Return [X, Y] of the center of cell containing provided text 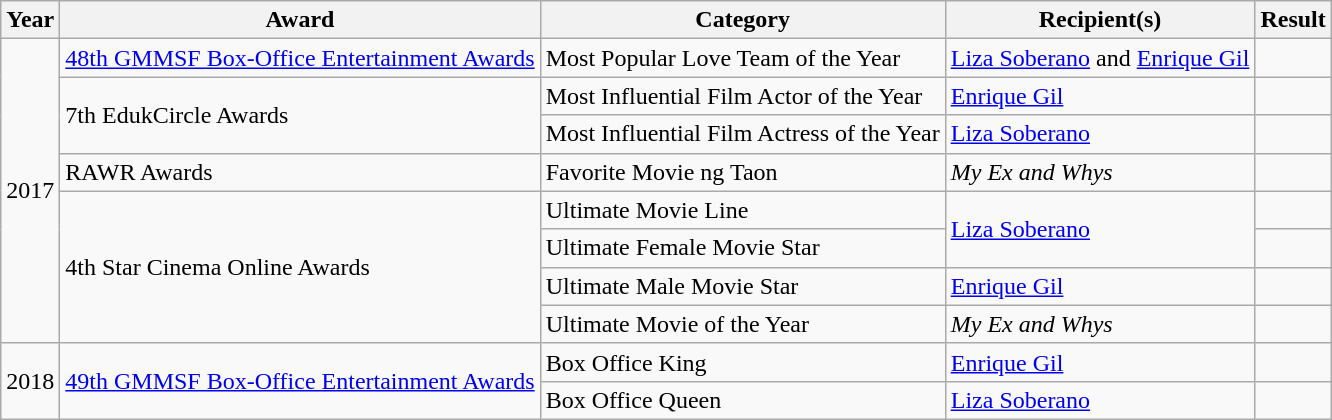
Ultimate Movie of the Year [742, 324]
Favorite Movie ng Taon [742, 172]
Ultimate Male Movie Star [742, 286]
49th GMMSF Box-Office Entertainment Awards [300, 381]
2018 [30, 381]
Category [742, 20]
4th Star Cinema Online Awards [300, 267]
Most Influential Film Actor of the Year [742, 96]
2017 [30, 191]
Ultimate Movie Line [742, 210]
Result [1293, 20]
Recipient(s) [1100, 20]
Box Office King [742, 362]
Year [30, 20]
7th EdukCircle Awards [300, 115]
Most Popular Love Team of the Year [742, 58]
Most Influential Film Actress of the Year [742, 134]
Liza Soberano and Enrique Gil [1100, 58]
48th GMMSF Box-Office Entertainment Awards [300, 58]
Ultimate Female Movie Star [742, 248]
RAWR Awards [300, 172]
Award [300, 20]
Box Office Queen [742, 400]
